Determine the (x, y) coordinate at the center of the cell enclosing the given text.  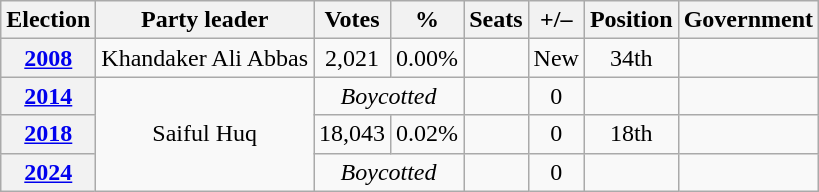
Seats (496, 20)
Election (48, 20)
2008 (48, 58)
0.02% (428, 134)
Party leader (205, 20)
Saiful Huq (205, 134)
18th (631, 134)
2018 (48, 134)
Position (631, 20)
2024 (48, 172)
New (556, 58)
Votes (352, 20)
+/– (556, 20)
18,043 (352, 134)
0.00% (428, 58)
34th (631, 58)
% (428, 20)
2014 (48, 96)
2,021 (352, 58)
Khandaker Ali Abbas (205, 58)
Government (748, 20)
